For the text-containing cell, return its midpoint in (x, y) coordinate format. 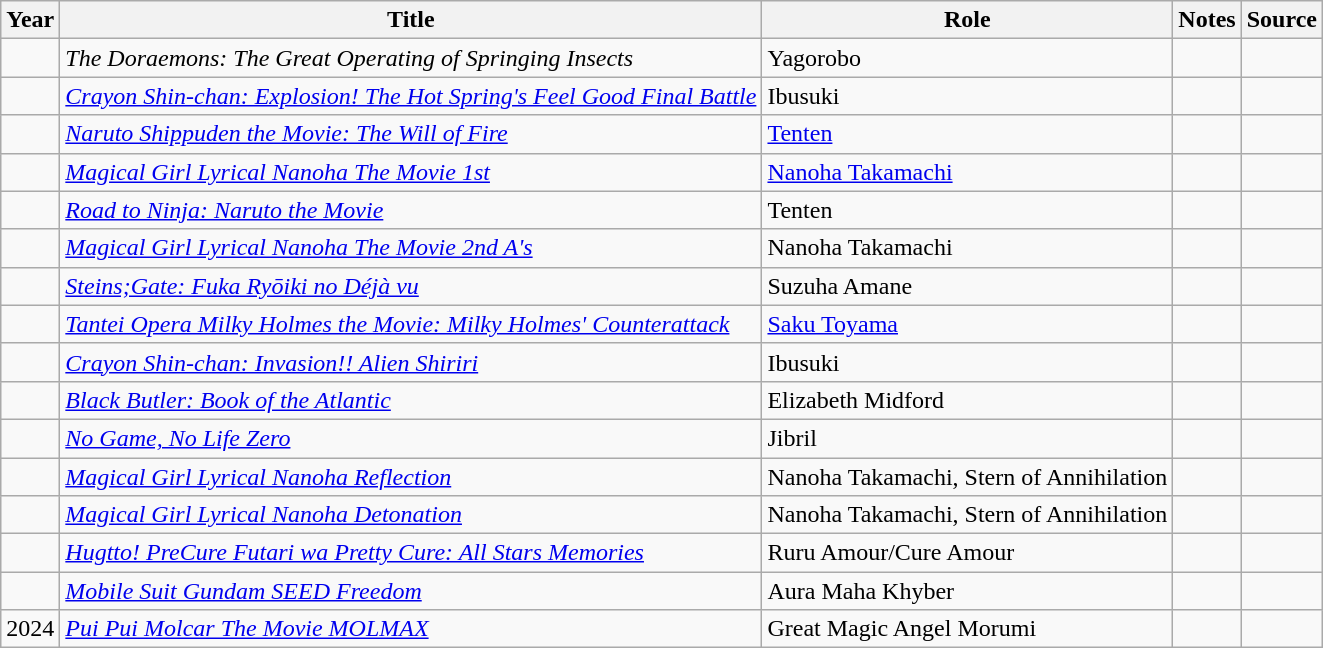
Jibril (968, 438)
Saku Toyama (968, 324)
Aura Maha Khyber (968, 591)
Elizabeth Midford (968, 400)
No Game, No Life Zero (411, 438)
Title (411, 20)
Magical Girl Lyrical Nanoha Reflection (411, 477)
Magical Girl Lyrical Nanoha Detonation (411, 515)
Naruto Shippuden the Movie: The Will of Fire (411, 134)
Tantei Opera Milky Holmes the Movie: Milky Holmes' Counterattack (411, 324)
Mobile Suit Gundam SEED Freedom (411, 591)
Steins;Gate: Fuka Ryōiki no Déjà vu (411, 286)
The Doraemons: The Great Operating of Springing Insects (411, 58)
Great Magic Angel Morumi (968, 629)
Year (30, 20)
Source (1282, 20)
Notes (1207, 20)
Crayon Shin-chan: Invasion!! Alien Shiriri (411, 362)
Road to Ninja: Naruto the Movie (411, 210)
Crayon Shin-chan: Explosion! The Hot Spring's Feel Good Final Battle (411, 96)
Suzuha Amane (968, 286)
Black Butler: Book of the Atlantic (411, 400)
Pui Pui Molcar The Movie MOLMAX (411, 629)
Ruru Amour/Cure Amour (968, 553)
Yagorobo (968, 58)
2024 (30, 629)
Hugtto! PreCure Futari wa Pretty Cure: All Stars Memories (411, 553)
Magical Girl Lyrical Nanoha The Movie 2nd A's (411, 248)
Magical Girl Lyrical Nanoha The Movie 1st (411, 172)
Role (968, 20)
